Extract the [x, y] coordinate from the center of the cell holding the provided text.  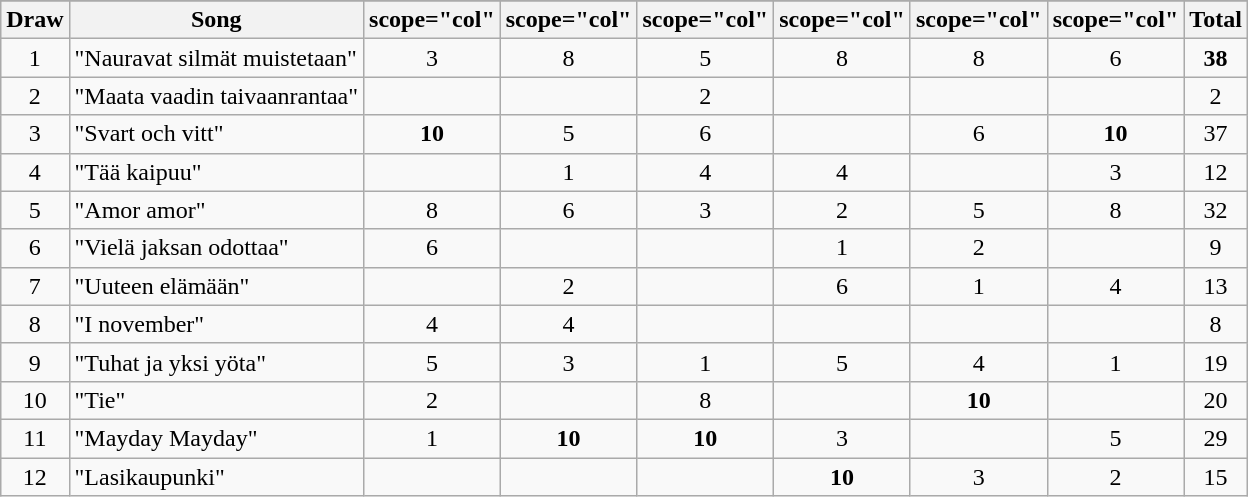
19 [1216, 362]
"Lasikaupunki" [216, 477]
15 [1216, 477]
"Tie" [216, 400]
"Nauravat silmät muistetaan" [216, 58]
Song [216, 20]
"Svart och vitt" [216, 134]
7 [35, 286]
32 [1216, 210]
13 [1216, 286]
"Amor amor" [216, 210]
"Mayday Mayday" [216, 438]
Draw [35, 20]
"I november" [216, 324]
37 [1216, 134]
29 [1216, 438]
20 [1216, 400]
Total [1216, 20]
"Uuteen elämään" [216, 286]
38 [1216, 58]
"Vielä jaksan odottaa" [216, 248]
11 [35, 438]
"Tuhat ja yksi yöta" [216, 362]
"Tää kaipuu" [216, 172]
"Maata vaadin taivaanrantaa" [216, 96]
